Search for the cell housing the specified text and yield its (x, y) center coordinate. 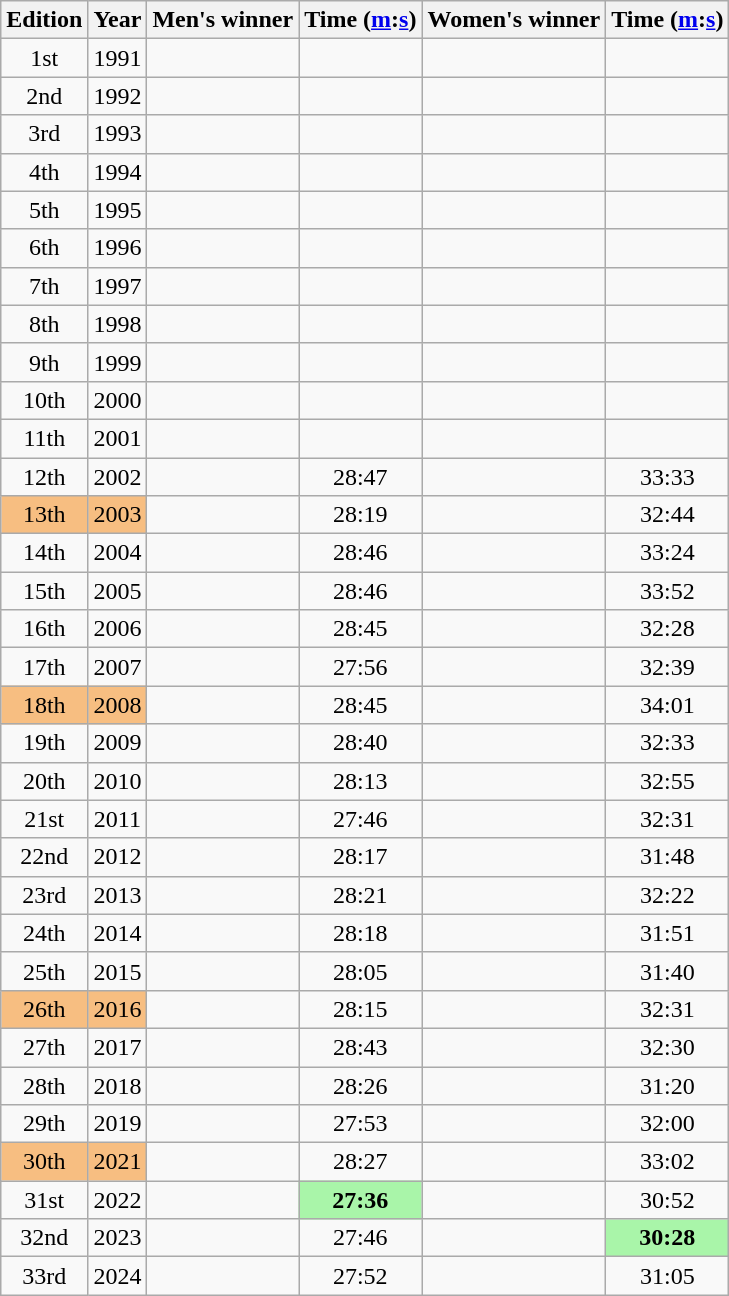
2011 (118, 819)
12th (44, 477)
31:51 (668, 933)
34:01 (668, 705)
28:15 (360, 1009)
32:39 (668, 667)
33:24 (668, 553)
1995 (118, 210)
2014 (118, 933)
28:26 (360, 1085)
33:33 (668, 477)
32:22 (668, 895)
1997 (118, 286)
32nd (44, 1238)
9th (44, 362)
2022 (118, 1200)
23rd (44, 895)
7th (44, 286)
Year (118, 20)
2000 (118, 400)
2017 (118, 1047)
2021 (118, 1162)
1999 (118, 362)
5th (44, 210)
2018 (118, 1085)
2002 (118, 477)
1st (44, 58)
10th (44, 400)
31:48 (668, 857)
2024 (118, 1276)
33:52 (668, 591)
13th (44, 515)
32:30 (668, 1047)
2012 (118, 857)
28:13 (360, 781)
31:40 (668, 971)
28:27 (360, 1162)
2010 (118, 781)
Women's winner (514, 20)
30th (44, 1162)
8th (44, 324)
33rd (44, 1276)
21st (44, 819)
1991 (118, 58)
30:28 (668, 1238)
24th (44, 933)
28th (44, 1085)
2001 (118, 438)
27:36 (360, 1200)
20th (44, 781)
28:19 (360, 515)
2003 (118, 515)
2007 (118, 667)
Men's winner (223, 20)
31:20 (668, 1085)
28:47 (360, 477)
30:52 (668, 1200)
28:21 (360, 895)
15th (44, 591)
1994 (118, 172)
31:05 (668, 1276)
32:55 (668, 781)
16th (44, 629)
1992 (118, 96)
26th (44, 1009)
28:40 (360, 743)
2015 (118, 971)
2004 (118, 553)
18th (44, 705)
11th (44, 438)
3rd (44, 134)
17th (44, 667)
Edition (44, 20)
1996 (118, 248)
2008 (118, 705)
29th (44, 1124)
25th (44, 971)
27:53 (360, 1124)
27:52 (360, 1276)
28:17 (360, 857)
1993 (118, 134)
27:56 (360, 667)
32:00 (668, 1124)
2005 (118, 591)
4th (44, 172)
2009 (118, 743)
2023 (118, 1238)
19th (44, 743)
2nd (44, 96)
2016 (118, 1009)
14th (44, 553)
32:33 (668, 743)
32:44 (668, 515)
22nd (44, 857)
2006 (118, 629)
2019 (118, 1124)
28:18 (360, 933)
28:05 (360, 971)
1998 (118, 324)
28:43 (360, 1047)
33:02 (668, 1162)
27th (44, 1047)
6th (44, 248)
31st (44, 1200)
2013 (118, 895)
32:28 (668, 629)
